Output the (X, Y) coordinate of the center of the cell containing the given text.  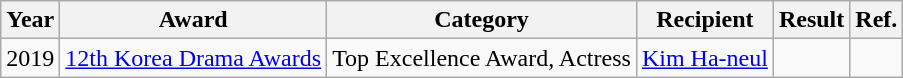
Ref. (876, 20)
Award (194, 20)
Result (811, 20)
Kim Ha-neul (704, 58)
2019 (30, 58)
Category (482, 20)
Top Excellence Award, Actress (482, 58)
Year (30, 20)
12th Korea Drama Awards (194, 58)
Recipient (704, 20)
